Pinpoint the cell where the given text exists, returning its [X, Y] midpoint coordinate. 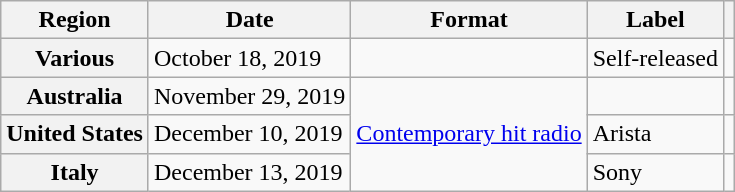
Sony [655, 172]
Various [75, 58]
Italy [75, 172]
Region [75, 20]
Date [249, 20]
November 29, 2019 [249, 96]
December 13, 2019 [249, 172]
Label [655, 20]
Arista [655, 134]
Contemporary hit radio [469, 134]
October 18, 2019 [249, 58]
December 10, 2019 [249, 134]
United States [75, 134]
Format [469, 20]
Australia [75, 96]
Self-released [655, 58]
